Pinpoint the cell where the given text exists, returning its [X, Y] midpoint coordinate. 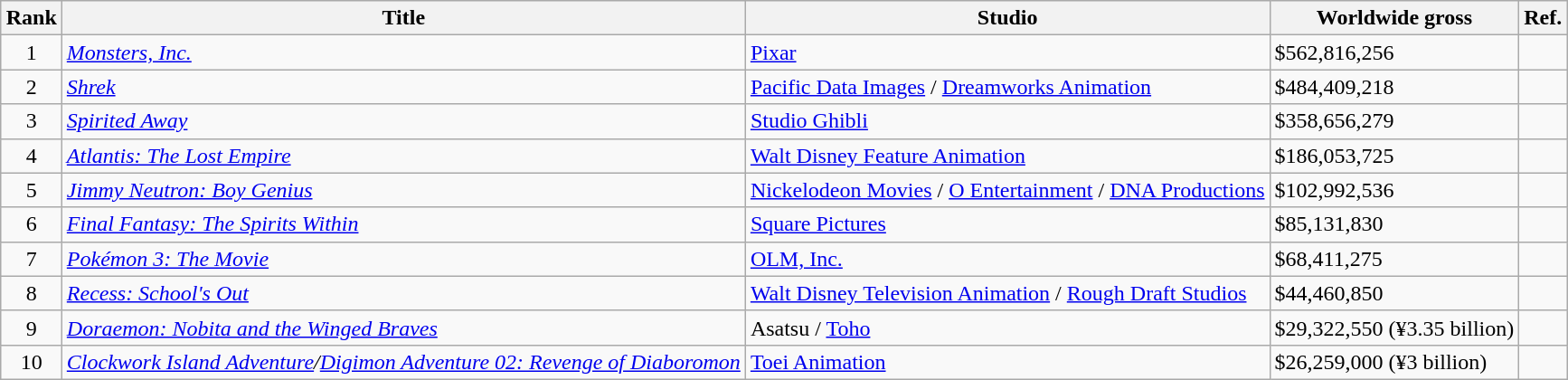
Pokémon 3: The Movie [403, 259]
Toei Animation [1007, 362]
9 [31, 328]
$68,411,275 [1394, 259]
Final Fantasy: The Spirits Within [403, 224]
$85,131,830 [1394, 224]
2 [31, 87]
Square Pictures [1007, 224]
Rank [31, 18]
10 [31, 362]
Nickelodeon Movies / O Entertainment / DNA Productions [1007, 190]
Recess: School's Out [403, 293]
Monsters, Inc. [403, 52]
Clockwork Island Adventure/Digimon Adventure 02: Revenge of Diaboromon [403, 362]
$44,460,850 [1394, 293]
Walt Disney Television Animation / Rough Draft Studios [1007, 293]
Worldwide gross [1394, 18]
$358,656,279 [1394, 121]
5 [31, 190]
Studio Ghibli [1007, 121]
Pixar [1007, 52]
8 [31, 293]
Walt Disney Feature Animation [1007, 156]
7 [31, 259]
Jimmy Neutron: Boy Genius [403, 190]
OLM, Inc. [1007, 259]
4 [31, 156]
3 [31, 121]
$102,992,536 [1394, 190]
$484,409,218 [1394, 87]
Asatsu / Toho [1007, 328]
1 [31, 52]
$562,816,256 [1394, 52]
Studio [1007, 18]
Doraemon: Nobita and the Winged Braves [403, 328]
Spirited Away [403, 121]
$26,259,000 (¥3 billion) [1394, 362]
$186,053,725 [1394, 156]
$29,322,550 (¥3.35 billion) [1394, 328]
Shrek [403, 87]
Title [403, 18]
6 [31, 224]
Ref. [1543, 18]
Atlantis: The Lost Empire [403, 156]
Pacific Data Images / Dreamworks Animation [1007, 87]
